Output the [X, Y] coordinate of the center of the cell containing the given text.  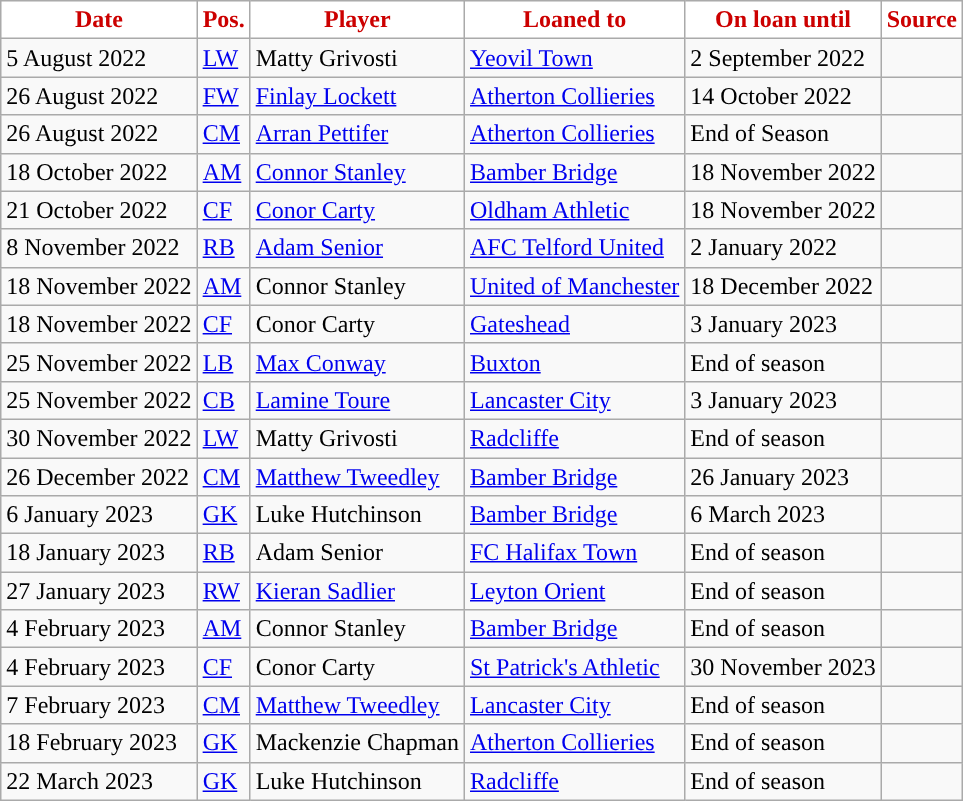
CB [224, 400]
30 November 2023 [783, 667]
FW [224, 96]
18 January 2023 [99, 553]
22 March 2023 [99, 781]
End of Season [783, 134]
Oldham Athletic [574, 210]
United of Manchester [574, 286]
St Patrick's Athletic [574, 667]
Kieran Sadlier [357, 591]
18 December 2022 [783, 286]
Mackenzie Chapman [357, 743]
AFC Telford United [574, 248]
On loan until [783, 20]
Source [922, 20]
6 March 2023 [783, 515]
18 October 2022 [99, 172]
Leyton Orient [574, 591]
Gateshead [574, 324]
14 October 2022 [783, 96]
26 January 2023 [783, 477]
30 November 2022 [99, 438]
RW [224, 591]
18 February 2023 [99, 743]
Pos. [224, 20]
21 October 2022 [99, 210]
Date [99, 20]
FC Halifax Town [574, 553]
Finlay Lockett [357, 96]
LB [224, 362]
5 August 2022 [99, 58]
Player [357, 20]
27 January 2023 [99, 591]
Lamine Toure [357, 400]
Yeovil Town [574, 58]
8 November 2022 [99, 248]
Buxton [574, 362]
Max Conway [357, 362]
2 January 2022 [783, 248]
2 September 2022 [783, 58]
26 December 2022 [99, 477]
6 January 2023 [99, 515]
Loaned to [574, 20]
7 February 2023 [99, 705]
Arran Pettifer [357, 134]
